Capture the cell that displays the provided text and extract its [X, Y] central coordinate. 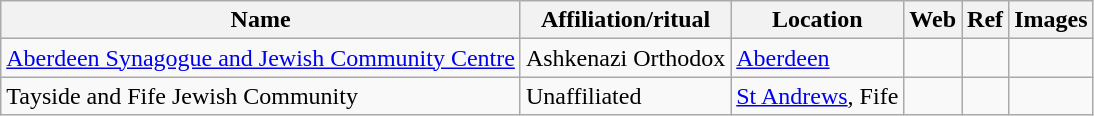
Aberdeen Synagogue and Jewish Community Centre [261, 58]
Name [261, 20]
Affiliation/ritual [625, 20]
Aberdeen [818, 58]
Tayside and Fife Jewish Community [261, 96]
St Andrews, Fife [818, 96]
Ashkenazi Orthodox [625, 58]
Location [818, 20]
Unaffiliated [625, 96]
Images [1051, 20]
Ref [986, 20]
Web [933, 20]
